Return [X, Y] of the center of cell containing provided text 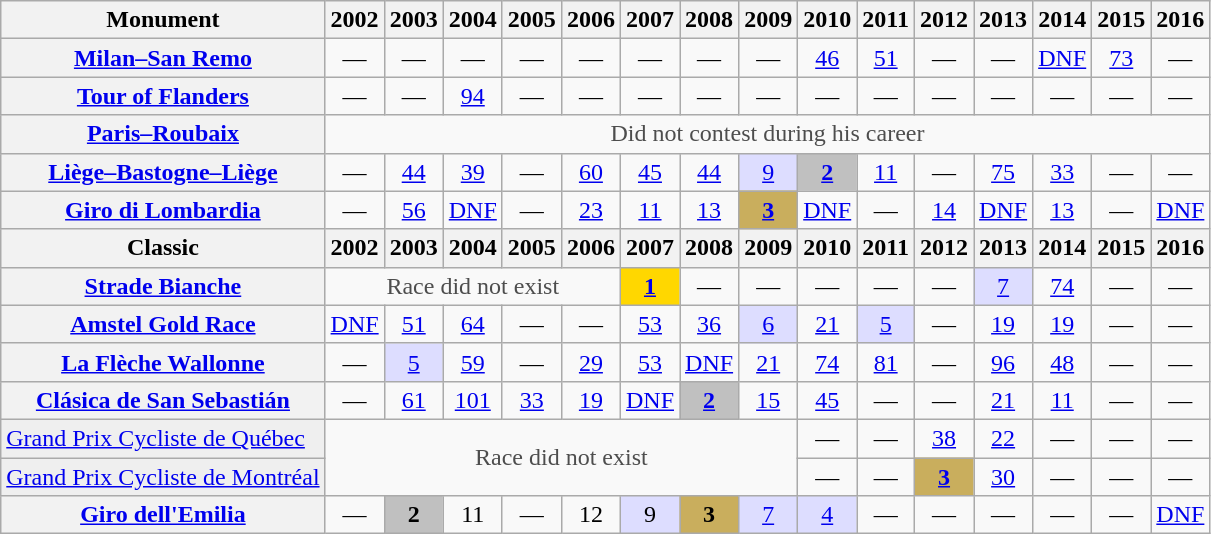
12 [590, 515]
75 [1004, 172]
Milan–San Remo [163, 58]
Grand Prix Cycliste de Québec [163, 438]
1 [650, 286]
96 [1004, 362]
Grand Prix Cycliste de Montréal [163, 477]
15 [768, 400]
6 [768, 324]
38 [944, 438]
4 [828, 515]
39 [472, 172]
Giro dell'Emilia [163, 515]
La Flèche Wallonne [163, 362]
Strade Bianche [163, 286]
Amstel Gold Race [163, 324]
64 [472, 324]
14 [944, 210]
Liège–Bastogne–Liège [163, 172]
60 [590, 172]
73 [1122, 58]
81 [886, 362]
59 [472, 362]
36 [710, 324]
23 [590, 210]
48 [1062, 362]
Paris–Roubaix [163, 134]
61 [414, 400]
101 [472, 400]
22 [1004, 438]
30 [1004, 477]
56 [414, 210]
Monument [163, 20]
Did not contest during his career [768, 134]
Clásica de San Sebastián [163, 400]
Giro di Lombardia [163, 210]
29 [590, 362]
Tour of Flanders [163, 96]
94 [472, 96]
Classic [163, 248]
46 [828, 58]
